Search for the cell housing the specified text and yield its [X, Y] center coordinate. 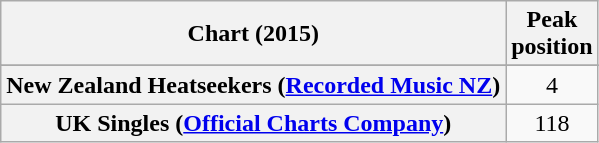
118 [552, 123]
Peak position [552, 34]
Chart (2015) [254, 34]
4 [552, 85]
UK Singles (Official Charts Company) [254, 123]
New Zealand Heatseekers (Recorded Music NZ) [254, 85]
